Detect which cell encompasses the target text, then output its (x, y) center coordinate. 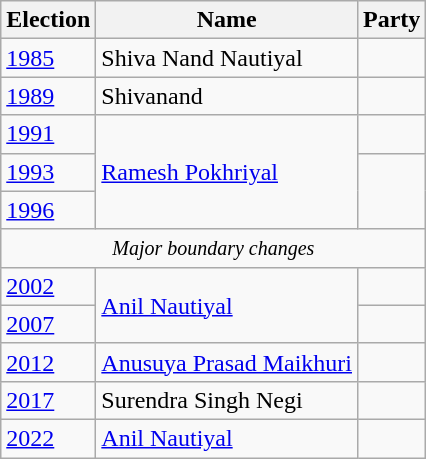
Anusuya Prasad Maikhuri (227, 362)
Election (48, 20)
1996 (48, 210)
2022 (48, 438)
Shiva Nand Nautiyal (227, 58)
2017 (48, 400)
1991 (48, 134)
2007 (48, 324)
Ramesh Pokhriyal (227, 172)
2012 (48, 362)
Shivanand (227, 96)
Major boundary changes (214, 248)
1985 (48, 58)
Name (227, 20)
2002 (48, 286)
Party (392, 20)
Surendra Singh Negi (227, 400)
1989 (48, 96)
1993 (48, 172)
